Scan for the cell matching the given text and deliver its (X, Y) coordinate at center. 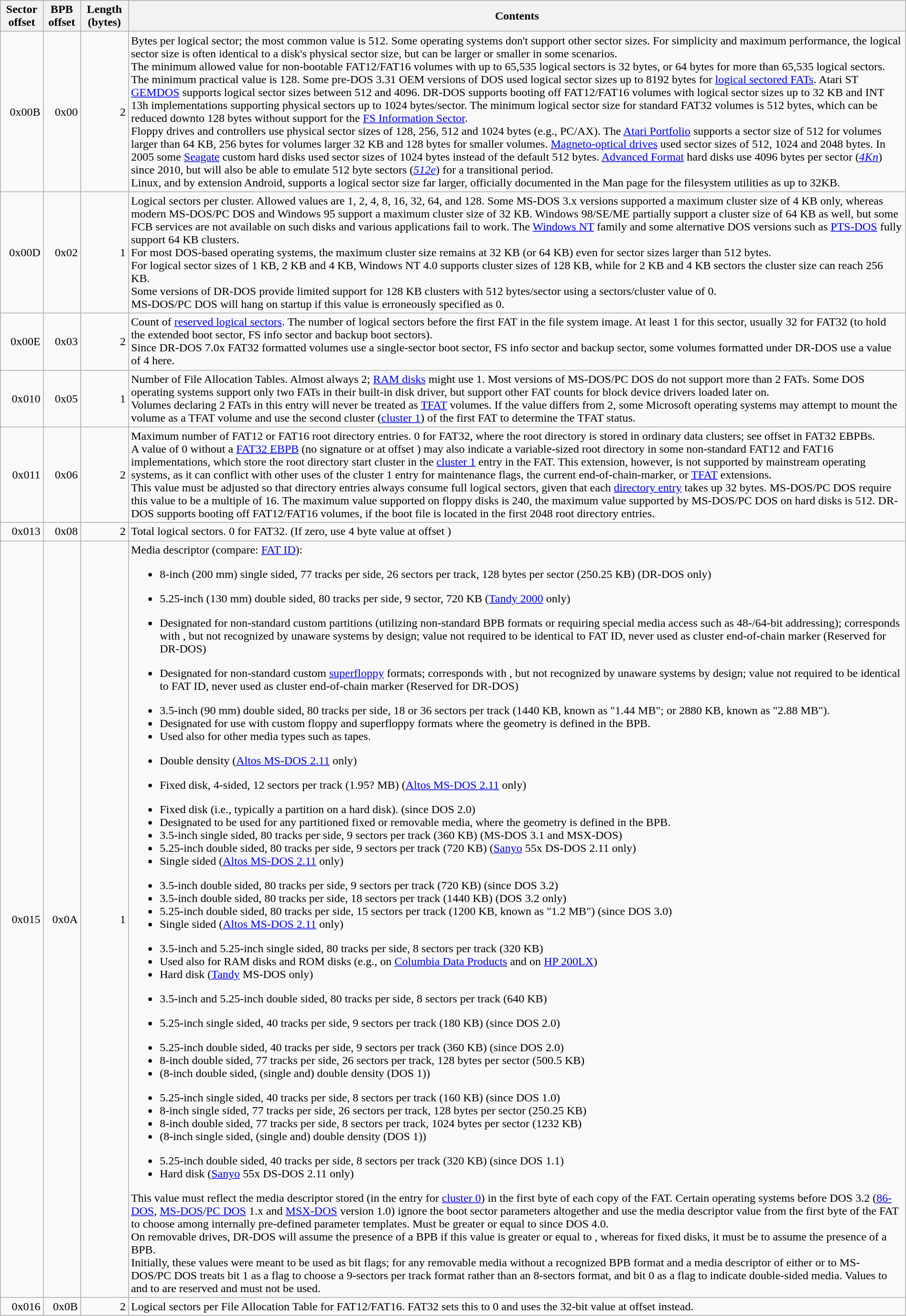
0x03 (62, 341)
Logical sectors per File Allocation Table for FAT12/FAT16. FAT32 sets this to 0 and uses the 32-bit value at offset instead. (517, 1306)
0x08 (62, 532)
0x011 (22, 475)
Length (bytes) (104, 16)
0x0A (62, 919)
0x00D (22, 252)
0x06 (62, 475)
0x015 (22, 919)
0x05 (62, 399)
Sector offset (22, 16)
0x00E (22, 341)
0x010 (22, 399)
0x00 (62, 112)
0x0B (62, 1306)
0x00B (22, 112)
Total logical sectors. 0 for FAT32. (If zero, use 4 byte value at offset ) (517, 532)
BPB offset (62, 16)
Contents (517, 16)
0x02 (62, 252)
0x013 (22, 532)
0x016 (22, 1306)
